Return [x, y] of the center of cell containing provided text 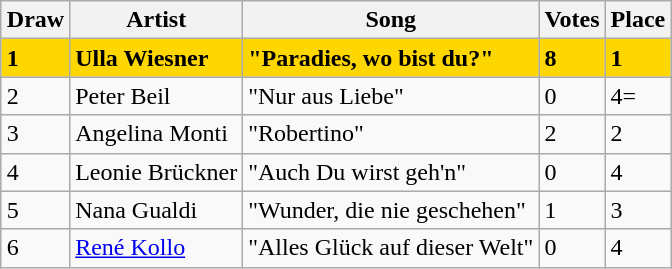
6 [35, 248]
"Paradies, wo bist du?" [391, 58]
Ulla Wiesner [156, 58]
Angelina Monti [156, 134]
"Alles Glück auf dieser Welt" [391, 248]
Place [638, 20]
Song [391, 20]
Peter Beil [156, 96]
4= [638, 96]
8 [572, 58]
"Robertino" [391, 134]
Votes [572, 20]
Artist [156, 20]
"Wunder, die nie geschehen" [391, 210]
"Auch Du wirst geh'n" [391, 172]
"Nur aus Liebe" [391, 96]
Nana Gualdi [156, 210]
5 [35, 210]
René Kollo [156, 248]
Draw [35, 20]
Leonie Brückner [156, 172]
